Capture the cell that displays the provided text and extract its (x, y) central coordinate. 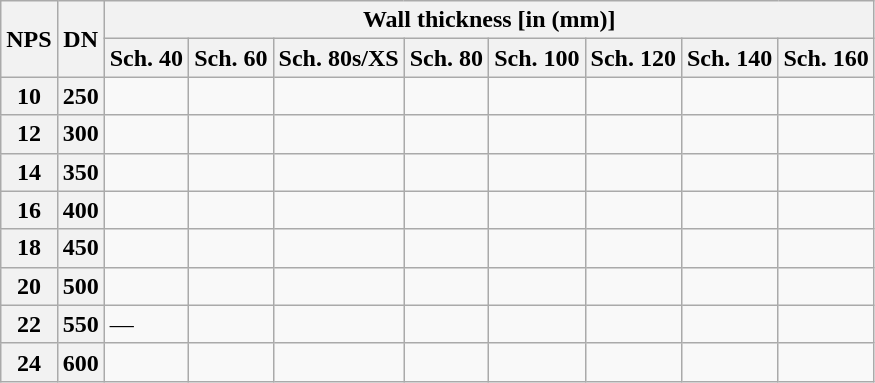
20 (29, 286)
550 (80, 324)
14 (29, 172)
Wall thickness [in (mm)] (489, 20)
10 (29, 96)
22 (29, 324)
18 (29, 248)
Sch. 40 (146, 58)
Sch. 120 (633, 58)
Sch. 80s/XS (338, 58)
16 (29, 210)
300 (80, 134)
Sch. 100 (537, 58)
Sch. 140 (729, 58)
600 (80, 362)
NPS (29, 39)
— (146, 324)
350 (80, 172)
Sch. 80 (446, 58)
12 (29, 134)
Sch. 60 (231, 58)
250 (80, 96)
450 (80, 248)
DN (80, 39)
500 (80, 286)
Sch. 160 (826, 58)
24 (29, 362)
400 (80, 210)
